Find where the given text appears and provide that cell's center as (X, Y) coordinate. 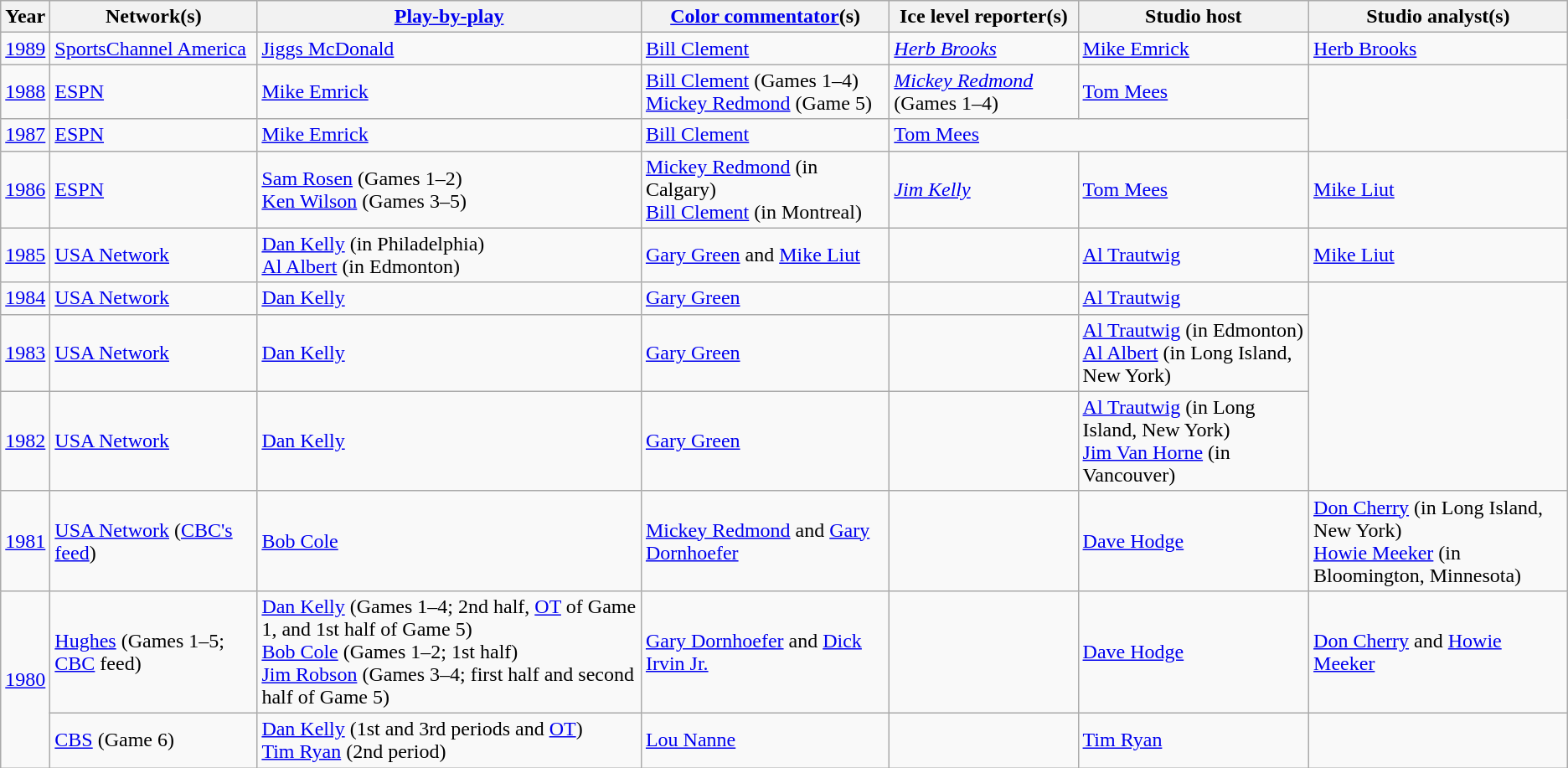
Gary Dornhoefer and Dick Irvin Jr. (765, 652)
Studio host (1194, 17)
1980 (25, 678)
Don Cherry and Howie Meeker (1439, 652)
Al Trautwig (in Long Island, New York)Jim Van Horne (in Vancouver) (1194, 441)
1988 (25, 92)
1982 (25, 441)
1985 (25, 255)
Network(s) (154, 17)
Mickey Redmond (in Calgary)Bill Clement (in Montreal) (765, 189)
Hughes (Games 1–5; CBC feed) (154, 652)
Year (25, 17)
Don Cherry (in Long Island, New York)Howie Meeker (in Bloomington, Minnesota) (1439, 541)
1984 (25, 298)
1983 (25, 353)
Jim Kelly (983, 189)
Jiggs McDonald (449, 49)
Al Trautwig (in Edmonton)Al Albert (in Long Island, New York) (1194, 353)
Lou Nanne (765, 740)
Mickey Redmond and Gary Dornhoefer (765, 541)
Bill Clement (Games 1–4)Mickey Redmond (Game 5) (765, 92)
1981 (25, 541)
Color commentator(s) (765, 17)
Tim Ryan (1194, 740)
Mickey Redmond (Games 1–4) (983, 92)
1986 (25, 189)
Ice level reporter(s) (983, 17)
Dan Kelly (in Philadelphia)Al Albert (in Edmonton) (449, 255)
Dan Kelly (1st and 3rd periods and OT)Tim Ryan (2nd period) (449, 740)
Bob Cole (449, 541)
SportsChannel America (154, 49)
CBS (Game 6) (154, 740)
1989 (25, 49)
Studio analyst(s) (1439, 17)
USA Network (CBC's feed) (154, 541)
Gary Green and Mike Liut (765, 255)
Play-by-play (449, 17)
1987 (25, 135)
Sam Rosen (Games 1–2)Ken Wilson (Games 3–5) (449, 189)
